Locate the cell with the specified text and output its [x, y] center coordinate. 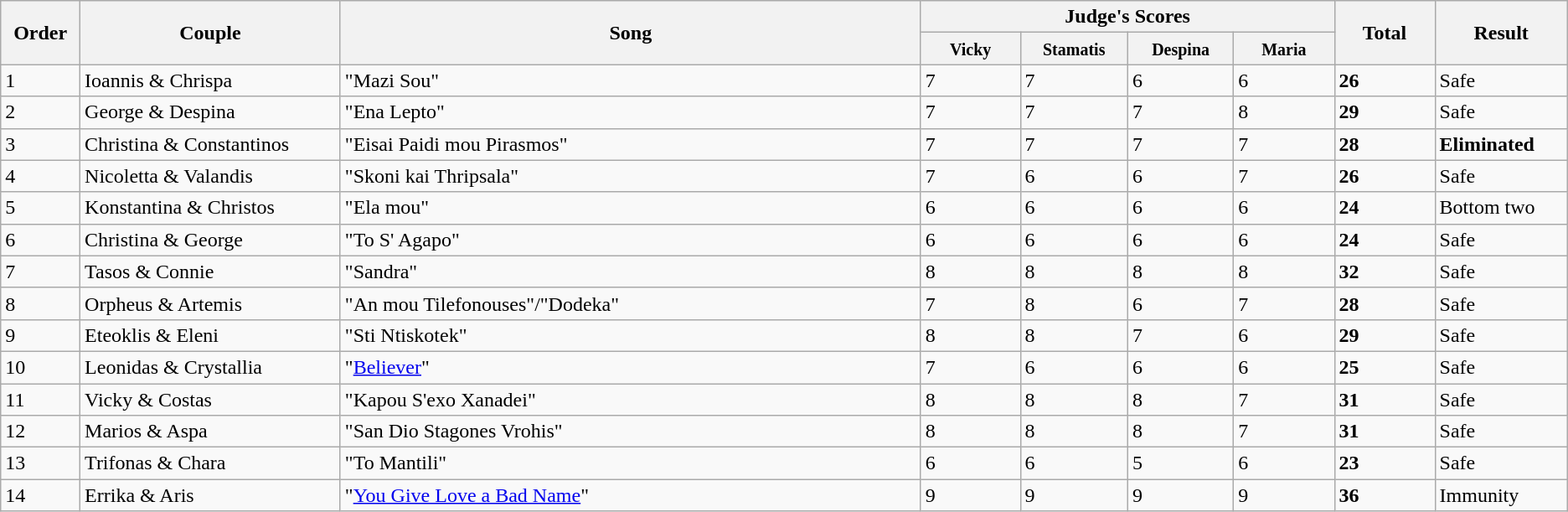
Despina [1180, 49]
"You Give Love a Bad Name" [630, 495]
Ioannis & Chrispa [211, 80]
Konstantina & Christos [211, 208]
Result [1501, 33]
Trifonas & Chara [211, 463]
23 [1385, 463]
Christina & Constantinos [211, 144]
"Ena Lepto" [630, 112]
Marios & Aspa [211, 432]
Orpheus & Artemis [211, 303]
Song [630, 33]
Vicky [970, 49]
3 [40, 144]
"Eisai Paidi mou Pirasmos" [630, 144]
"Believer" [630, 367]
George & Despina [211, 112]
Eteoklis & Eleni [211, 335]
"Sti Ntiskotek" [630, 335]
"Mazi Sou" [630, 80]
12 [40, 432]
"To S' Agapo" [630, 240]
"San Dio Stagones Vrohis" [630, 432]
4 [40, 176]
2 [40, 112]
25 [1385, 367]
Maria [1284, 49]
Stamatis [1074, 49]
13 [40, 463]
Eliminated [1501, 144]
"Ela mou" [630, 208]
Bottom two [1501, 208]
Immunity [1501, 495]
11 [40, 400]
36 [1385, 495]
Errika & Aris [211, 495]
"Skoni kai Thripsala" [630, 176]
Tasos & Connie [211, 272]
10 [40, 367]
32 [1385, 272]
1 [40, 80]
14 [40, 495]
Christina & George [211, 240]
Judge's Scores [1127, 17]
Vicky & Costas [211, 400]
"Sandra" [630, 272]
Nicoletta & Valandis [211, 176]
"Kapou S'exo Xanadei" [630, 400]
Couple [211, 33]
"An mou Tilefonouses"/"Dodeka" [630, 303]
Order [40, 33]
Leonidas & Crystallia [211, 367]
Total [1385, 33]
"To Mantili" [630, 463]
